From the cell containing the given text, extract its center point as (x, y) coordinate. 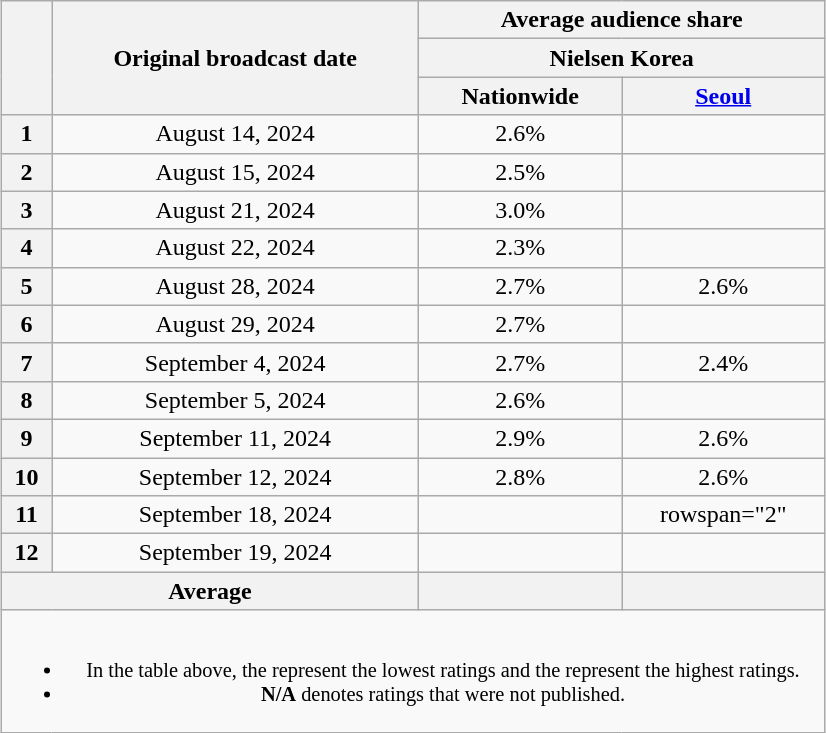
2.4% (724, 362)
Nielsen Korea (622, 58)
6 (26, 324)
In the table above, the represent the lowest ratings and the represent the highest ratings.N/A denotes ratings that were not published. (413, 671)
Average audience share (622, 20)
3 (26, 210)
2.8% (520, 477)
September 19, 2024 (236, 553)
3.0% (520, 210)
August 21, 2024 (236, 210)
September 18, 2024 (236, 515)
Average (210, 591)
11 (26, 515)
2.3% (520, 248)
August 22, 2024 (236, 248)
September 4, 2024 (236, 362)
1 (26, 134)
September 12, 2024 (236, 477)
9 (26, 438)
2.9% (520, 438)
August 28, 2024 (236, 286)
August 29, 2024 (236, 324)
September 11, 2024 (236, 438)
8 (26, 400)
September 5, 2024 (236, 400)
Original broadcast date (236, 58)
12 (26, 553)
4 (26, 248)
rowspan="2" (724, 515)
August 14, 2024 (236, 134)
2 (26, 172)
7 (26, 362)
5 (26, 286)
2.5% (520, 172)
10 (26, 477)
Seoul (724, 96)
August 15, 2024 (236, 172)
Nationwide (520, 96)
